Detect which cell encompasses the target text, then output its [x, y] center coordinate. 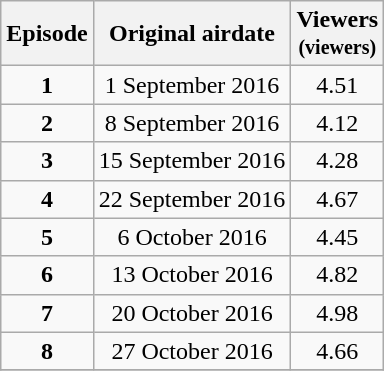
Viewers(viewers) [338, 34]
7 [47, 313]
4 [47, 199]
4.82 [338, 275]
8 [47, 351]
5 [47, 237]
22 September 2016 [192, 199]
6 October 2016 [192, 237]
Episode [47, 34]
Original airdate [192, 34]
4.45 [338, 237]
4.66 [338, 351]
6 [47, 275]
4.51 [338, 85]
20 October 2016 [192, 313]
3 [47, 161]
27 October 2016 [192, 351]
8 September 2016 [192, 123]
1 [47, 85]
2 [47, 123]
1 September 2016 [192, 85]
4.28 [338, 161]
4.12 [338, 123]
13 October 2016 [192, 275]
4.98 [338, 313]
15 September 2016 [192, 161]
4.67 [338, 199]
